Provide the [X, Y] coordinate of the cell's center where the given text is located.  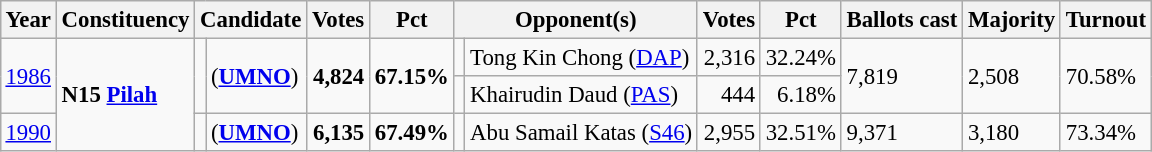
2,316 [728, 57]
1990 [28, 133]
Year [28, 20]
Majority [1012, 20]
Constituency [125, 20]
Abu Samail Katas (S46) [582, 133]
70.58% [1106, 76]
Tong Kin Chong (DAP) [582, 57]
444 [728, 95]
67.15% [412, 76]
9,371 [902, 133]
7,819 [902, 76]
Opponent(s) [576, 20]
Ballots cast [902, 20]
1986 [28, 76]
N15 Pilah [125, 94]
4,824 [338, 76]
3,180 [1012, 133]
Khairudin Daud (PAS) [582, 95]
6.18% [800, 95]
2,508 [1012, 76]
32.24% [800, 57]
6,135 [338, 133]
Candidate [251, 20]
2,955 [728, 133]
Turnout [1106, 20]
73.34% [1106, 133]
67.49% [412, 133]
32.51% [800, 133]
